Determine the (x, y) coordinate at the center of the cell enclosing the given text.  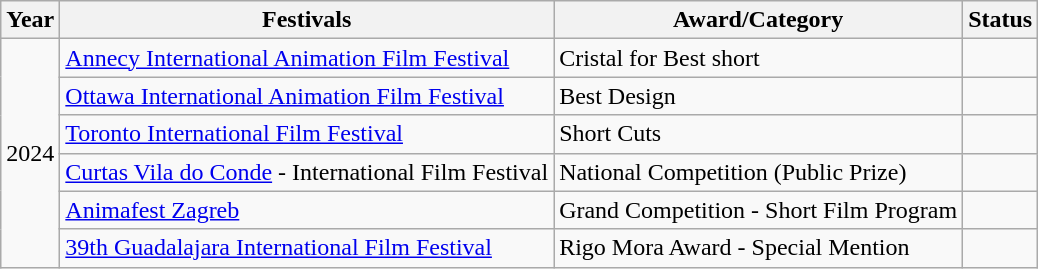
Animafest Zagreb (307, 210)
Short Cuts (758, 134)
Festivals (307, 20)
2024 (30, 153)
Award/Category (758, 20)
Toronto International Film Festival (307, 134)
Annecy International Animation Film Festival (307, 58)
Grand Competition - Short Film Program (758, 210)
National Competition (Public Prize) (758, 172)
39th Guadalajara International Film Festival (307, 248)
Curtas Vila do Conde - International Film Festival (307, 172)
Ottawa International Animation Film Festival (307, 96)
Best Design (758, 96)
Rigo Mora Award - Special Mention (758, 248)
Year (30, 20)
Cristal for Best short (758, 58)
Status (1000, 20)
